Find where the given text appears and provide that cell's center as (x, y) coordinate. 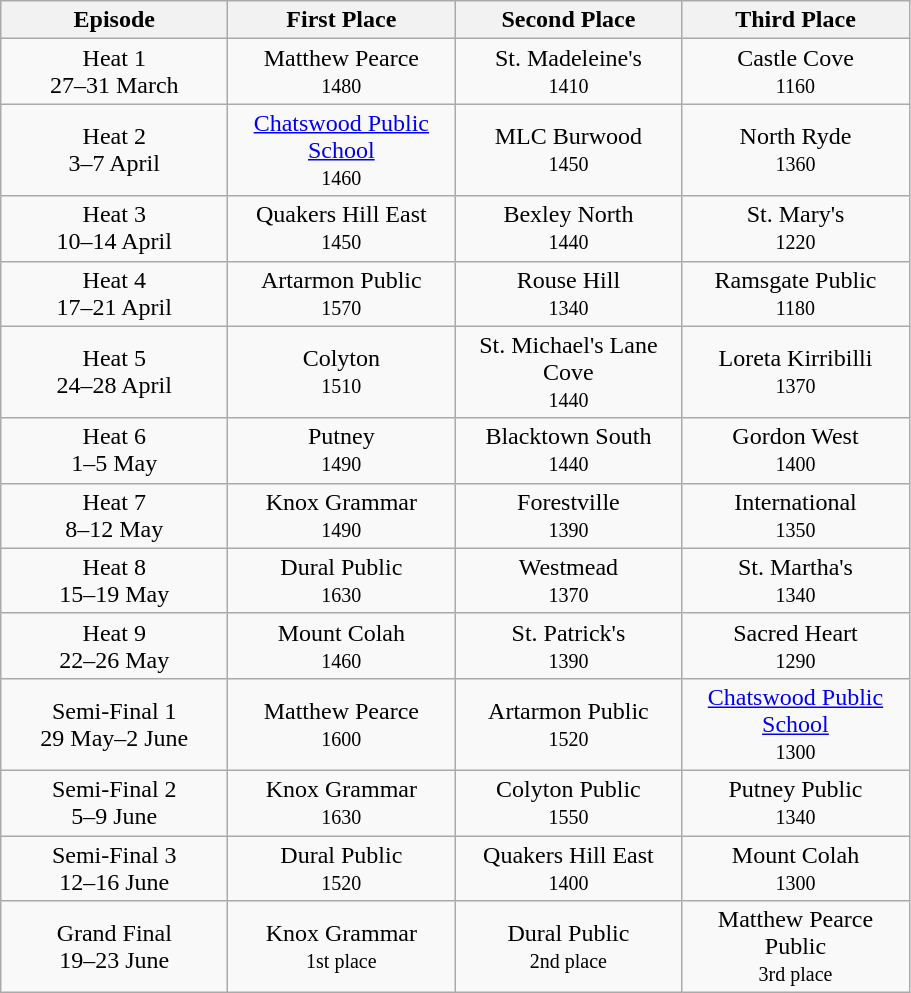
North Ryde1360 (796, 150)
St. Martha's1340 (796, 580)
Ramsgate Public1180 (796, 294)
Chatswood Public School1460 (342, 150)
Rouse Hill1340 (568, 294)
St. Michael's Lane Cove1440 (568, 372)
Loreta Kirribilli1370 (796, 372)
Semi-Final 129 May–2 June (114, 724)
Mount Colah1460 (342, 646)
Chatswood Public School1300 (796, 724)
Heat 524–28 April (114, 372)
Bexley North1440 (568, 228)
St. Mary's1220 (796, 228)
Putney Public1340 (796, 802)
Quakers Hill East1400 (568, 868)
St. Madeleine's1410 (568, 72)
Heat 310–14 April (114, 228)
Heat 23–7 April (114, 150)
Castle Cove1160 (796, 72)
Mount Colah1300 (796, 868)
Episode (114, 20)
Putney1490 (342, 450)
Heat 61–5 May (114, 450)
Colyton1510 (342, 372)
Heat 127–31 March (114, 72)
Third Place (796, 20)
Blacktown South1440 (568, 450)
Knox Grammar1st place (342, 947)
Heat 815–19 May (114, 580)
Semi-Final 312–16 June (114, 868)
Matthew Pearce Public3rd place (796, 947)
Knox Grammar1630 (342, 802)
Dural Public1630 (342, 580)
MLC Burwood1450 (568, 150)
Gordon West1400 (796, 450)
Colyton Public1550 (568, 802)
Knox Grammar1490 (342, 516)
Heat 78–12 May (114, 516)
Westmead1370 (568, 580)
Dural Public1520 (342, 868)
Artarmon Public1570 (342, 294)
Heat 417–21 April (114, 294)
Second Place (568, 20)
Artarmon Public1520 (568, 724)
First Place (342, 20)
Grand Final19–23 June (114, 947)
Matthew Pearce1600 (342, 724)
Heat 922–26 May (114, 646)
Semi-Final 25–9 June (114, 802)
International1350 (796, 516)
Matthew Pearce1480 (342, 72)
Dural Public2nd place (568, 947)
St. Patrick's1390 (568, 646)
Forestville1390 (568, 516)
Quakers Hill East1450 (342, 228)
Sacred Heart1290 (796, 646)
